Extract the [x, y] coordinate from the center of the cell holding the provided text.  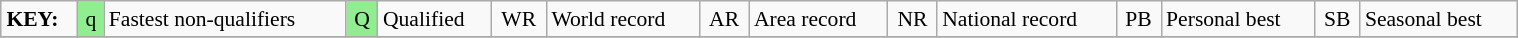
q [91, 19]
PB [1138, 19]
Area record [818, 19]
KEY: [40, 19]
Q [362, 19]
National record [1026, 19]
World record [622, 19]
Fastest non-qualifiers [225, 19]
NR [912, 19]
Personal best [1238, 19]
SB [1338, 19]
WR [518, 19]
Seasonal best [1438, 19]
AR [724, 19]
Qualified [434, 19]
